Provide the (X, Y) coordinate of the cell's center where the given text is located.  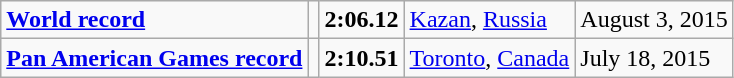
Kazan, Russia (490, 20)
2:10.51 (362, 58)
July 18, 2015 (654, 58)
World record (154, 20)
August 3, 2015 (654, 20)
2:06.12 (362, 20)
Toronto, Canada (490, 58)
Pan American Games record (154, 58)
